Scan for the cell matching the given text and deliver its [x, y] coordinate at center. 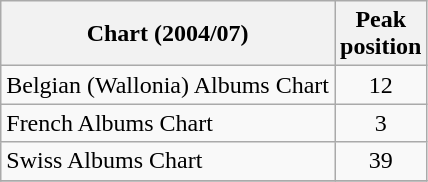
39 [380, 161]
3 [380, 123]
Belgian (Wallonia) Albums Chart [168, 85]
Swiss Albums Chart [168, 161]
12 [380, 85]
Chart (2004/07) [168, 34]
Peakposition [380, 34]
French Albums Chart [168, 123]
